Determine the (X, Y) coordinate at the center of the cell enclosing the given text.  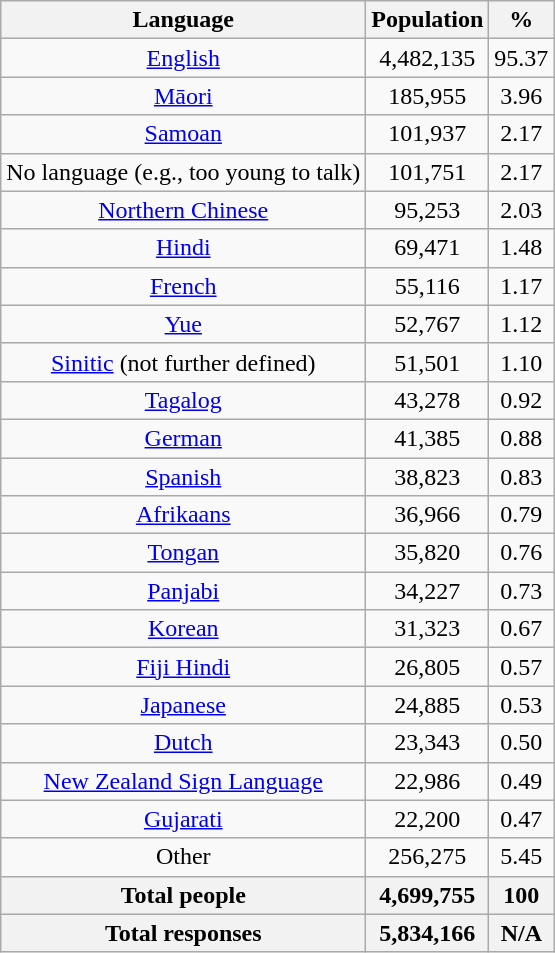
% (522, 20)
Total people (184, 895)
New Zealand Sign Language (184, 781)
52,767 (428, 324)
1.12 (522, 324)
German (184, 438)
4,482,135 (428, 58)
55,116 (428, 286)
5.45 (522, 857)
Northern Chinese (184, 210)
Japanese (184, 705)
English (184, 58)
0.67 (522, 629)
Total responses (184, 933)
2.03 (522, 210)
24,885 (428, 705)
Korean (184, 629)
4,699,755 (428, 895)
23,343 (428, 743)
0.47 (522, 819)
Afrikaans (184, 515)
5,834,166 (428, 933)
0.57 (522, 667)
Other (184, 857)
3.96 (522, 96)
N/A (522, 933)
1.17 (522, 286)
185,955 (428, 96)
Tongan (184, 553)
1.48 (522, 248)
22,200 (428, 819)
0.50 (522, 743)
101,937 (428, 134)
Fiji Hindi (184, 667)
43,278 (428, 400)
Tagalog (184, 400)
Dutch (184, 743)
0.76 (522, 553)
38,823 (428, 477)
No language (e.g., too young to talk) (184, 172)
41,385 (428, 438)
0.49 (522, 781)
34,227 (428, 591)
0.79 (522, 515)
Samoan (184, 134)
100 (522, 895)
95,253 (428, 210)
Yue (184, 324)
Population (428, 20)
101,751 (428, 172)
26,805 (428, 667)
51,501 (428, 362)
Spanish (184, 477)
256,275 (428, 857)
Sinitic (not further defined) (184, 362)
0.83 (522, 477)
0.73 (522, 591)
95.37 (522, 58)
Māori (184, 96)
0.92 (522, 400)
Panjabi (184, 591)
French (184, 286)
Gujarati (184, 819)
Language (184, 20)
0.88 (522, 438)
35,820 (428, 553)
22,986 (428, 781)
36,966 (428, 515)
Hindi (184, 248)
31,323 (428, 629)
1.10 (522, 362)
0.53 (522, 705)
69,471 (428, 248)
